Extract the [X, Y] coordinate from the center of the cell holding the provided text.  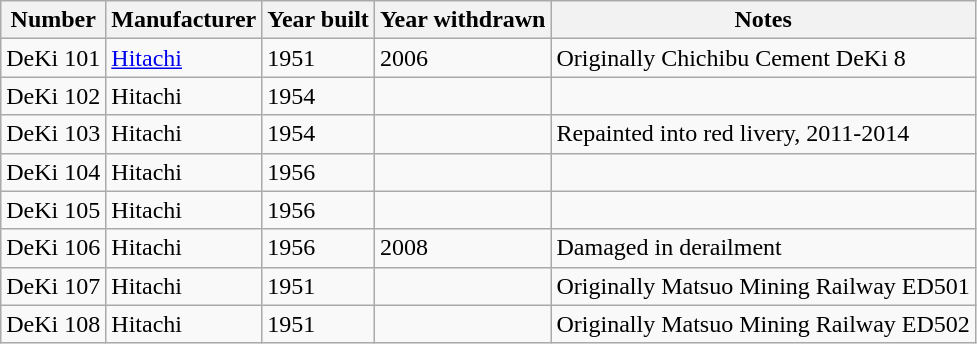
DeKi 107 [54, 286]
Year withdrawn [462, 20]
Originally Matsuo Mining Railway ED502 [763, 324]
2008 [462, 248]
Originally Chichibu Cement DeKi 8 [763, 58]
DeKi 103 [54, 134]
Repainted into red livery, 2011-2014 [763, 134]
DeKi 102 [54, 96]
2006 [462, 58]
Notes [763, 20]
DeKi 101 [54, 58]
DeKi 106 [54, 248]
Damaged in derailment [763, 248]
Originally Matsuo Mining Railway ED501 [763, 286]
DeKi 108 [54, 324]
DeKi 104 [54, 172]
Number [54, 20]
Year built [318, 20]
Manufacturer [184, 20]
DeKi 105 [54, 210]
